Return the [x, y] coordinate for the center point of the cell that contains the specified text.  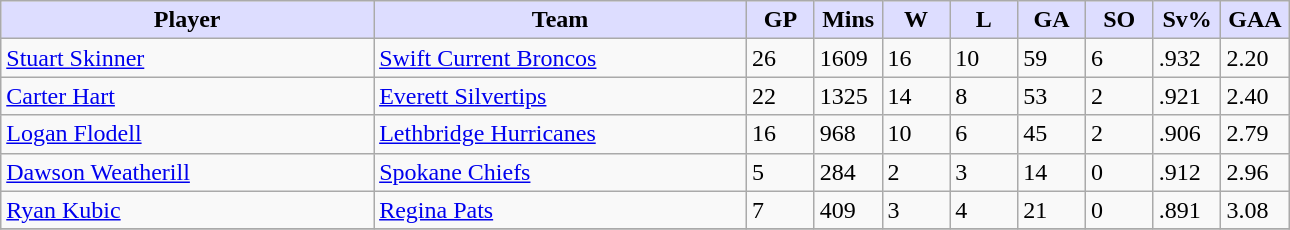
284 [848, 172]
W [916, 20]
2.79 [1255, 134]
3.08 [1255, 210]
.891 [1187, 210]
L [984, 20]
SO [1119, 20]
Team [560, 20]
4 [984, 210]
53 [1052, 96]
21 [1052, 210]
Carter Hart [188, 96]
.932 [1187, 58]
1609 [848, 58]
Player [188, 20]
.906 [1187, 134]
59 [1052, 58]
Logan Flodell [188, 134]
8 [984, 96]
Dawson Weatherill [188, 172]
Regina Pats [560, 210]
Ryan Kubic [188, 210]
2.40 [1255, 96]
22 [780, 96]
2.96 [1255, 172]
968 [848, 134]
Stuart Skinner [188, 58]
1325 [848, 96]
.921 [1187, 96]
Swift Current Broncos [560, 58]
26 [780, 58]
Spokane Chiefs [560, 172]
GA [1052, 20]
7 [780, 210]
GP [780, 20]
Lethbridge Hurricanes [560, 134]
Sv% [1187, 20]
5 [780, 172]
409 [848, 210]
Mins [848, 20]
2.20 [1255, 58]
GAA [1255, 20]
.912 [1187, 172]
Everett Silvertips [560, 96]
45 [1052, 134]
